Return the [X, Y] coordinate for the center point of the cell that contains the specified text.  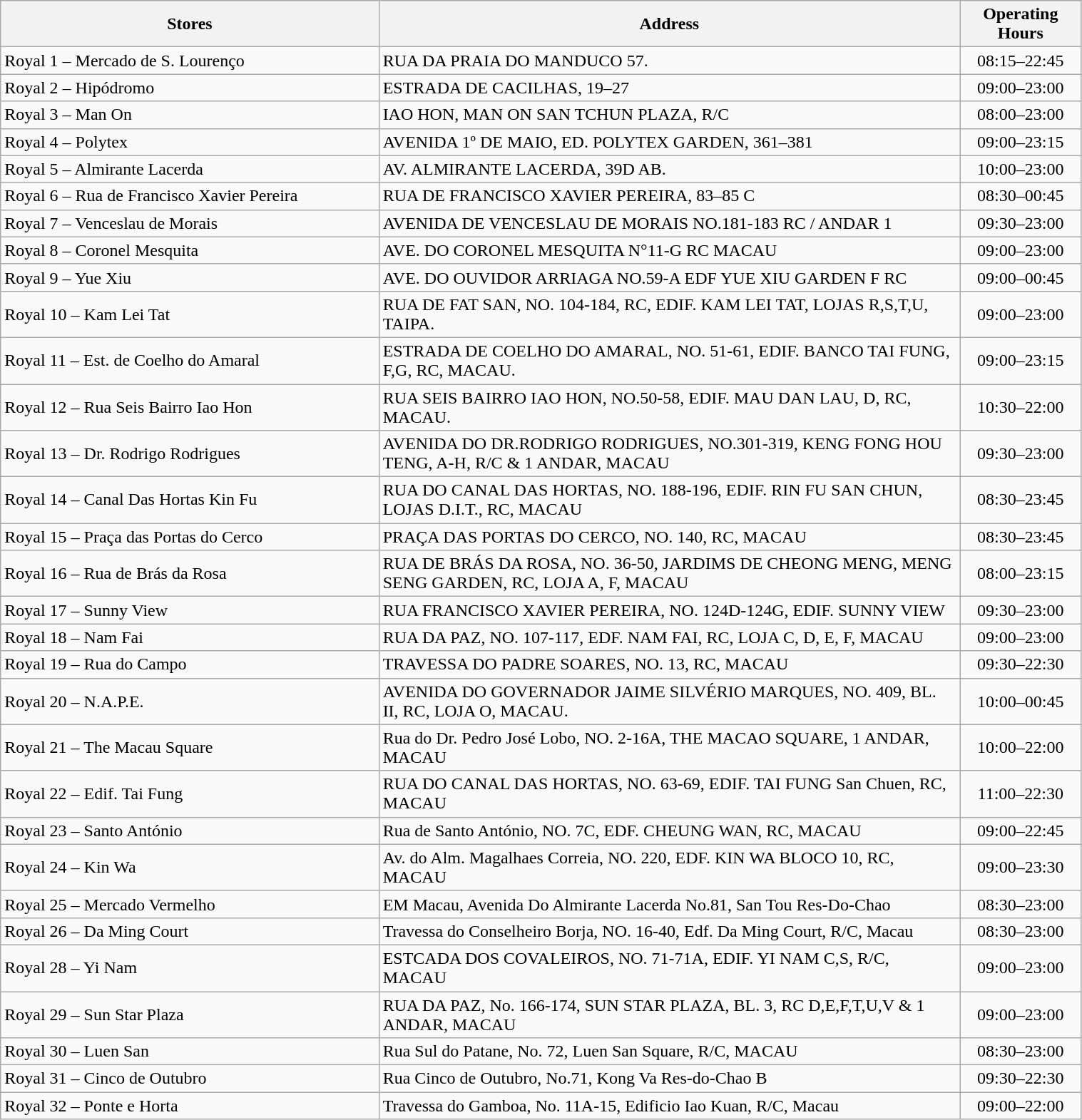
EM Macau, Avenida Do Almirante Lacerda No.81, San Tou Res-Do-Chao [669, 904]
Royal 18 – Nam Fai [190, 637]
Royal 5 – Almirante Lacerda [190, 169]
RUA SEIS BAIRRO IAO HON, NO.50-58, EDIF. MAU DAN LAU, D, RC, MACAU. [669, 406]
RUA DE BRÁS DA ROSA, NO. 36-50, JARDIMS DE CHEONG MENG, MENG SENG GARDEN, RC, LOJA A, F, MACAU [669, 573]
Royal 30 – Luen San [190, 1052]
Royal 31 – Cinco de Outubro [190, 1079]
ESTRADA DE CACILHAS, 19–27 [669, 88]
AV. ALMIRANTE LACERDA, 39D AB. [669, 169]
Rua Sul do Patane, No. 72, Luen San Square, R/C, MACAU [669, 1052]
Travessa do Conselheiro Borja, NO. 16-40, Edf. Da Ming Court, R/C, Macau [669, 931]
Royal 13 – Dr. Rodrigo Rodrigues [190, 453]
Royal 26 – Da Ming Court [190, 931]
TRAVESSA DO PADRE SOARES, NO. 13, RC, MACAU [669, 664]
Royal 24 – Kin Wa [190, 867]
Royal 17 – Sunny View [190, 610]
Royal 11 – Est. de Coelho do Amaral [190, 361]
09:00–23:30 [1021, 867]
Royal 32 – Ponte e Horta [190, 1106]
AVENIDA DE VENCESLAU DE MORAIS NO.181-183 RC / ANDAR 1 [669, 223]
RUA DA PAZ, NO. 107-117, EDF. NAM FAI, RC, LOJA C, D, E, F, MACAU [669, 637]
Rua de Santo António, NO. 7C, EDF. CHEUNG WAN, RC, MACAU [669, 831]
ESTRADA DE COELHO DO AMARAL, NO. 51-61, EDIF. BANCO TAI FUNG, F,G, RC, MACAU. [669, 361]
10:00–00:45 [1021, 702]
Royal 10 – Kam Lei Tat [190, 314]
Royal 2 – Hipódromo [190, 88]
AVENIDA DO DR.RODRIGO RODRIGUES, NO.301-319, KENG FONG HOU TENG, A-H, R/C & 1 ANDAR, MACAU [669, 453]
Stores [190, 24]
08:15–22:45 [1021, 61]
Royal 19 – Rua do Campo [190, 664]
Address [669, 24]
Operating Hours [1021, 24]
IAO HON, MAN ON SAN TCHUN PLAZA, R/C [669, 115]
Royal 20 – N.A.P.E. [190, 702]
08:30–00:45 [1021, 196]
Royal 23 – Santo António [190, 831]
RUA FRANCISCO XAVIER PEREIRA, NO. 124D-124G, EDIF. SUNNY VIEW [669, 610]
Royal 12 – Rua Seis Bairro Iao Hon [190, 406]
10:00–22:00 [1021, 747]
RUA DE FAT SAN, NO. 104-184, RC, EDIF. KAM LEI TAT, LOJAS R,S,T,U, TAIPA. [669, 314]
Royal 16 – Rua de Brás da Rosa [190, 573]
09:00–22:00 [1021, 1106]
Royal 9 – Yue Xiu [190, 277]
Travessa do Gamboa, No. 11A-15, Edificio Iao Kuan, R/C, Macau [669, 1106]
11:00–22:30 [1021, 794]
Royal 29 – Sun Star Plaza [190, 1014]
Royal 6 – Rua de Francisco Xavier Pereira [190, 196]
Royal 8 – Coronel Mesquita [190, 250]
Royal 25 – Mercado Vermelho [190, 904]
09:00–00:45 [1021, 277]
08:00–23:00 [1021, 115]
Royal 1 – Mercado de S. Lourenço [190, 61]
08:00–23:15 [1021, 573]
Royal 4 – Polytex [190, 142]
Rua do Dr. Pedro José Lobo, NO. 2-16A, THE MACAO SQUARE, 1 ANDAR, MACAU [669, 747]
Royal 22 – Edif. Tai Fung [190, 794]
Royal 15 – Praça das Portas do Cerco [190, 537]
Av. do Alm. Magalhaes Correia, NO. 220, EDF. KIN WA BLOCO 10, RC, MACAU [669, 867]
Rua Cinco de Outubro, No.71, Kong Va Res-do-Chao B [669, 1079]
PRAÇA DAS PORTAS DO CERCO, NO. 140, RC, MACAU [669, 537]
Royal 28 – Yi Nam [190, 968]
AVE. DO OUVIDOR ARRIAGA NO.59-A EDF YUE XIU GARDEN F RC [669, 277]
Royal 21 – The Macau Square [190, 747]
RUA DA PRAIA DO MANDUCO 57. [669, 61]
AVENIDA DO GOVERNADOR JAIME SILVÉRIO MARQUES, NO. 409, BL. II, RC, LOJA O, MACAU. [669, 702]
RUA DE FRANCISCO XAVIER PEREIRA, 83–85 C [669, 196]
Royal 3 – Man On [190, 115]
10:00–23:00 [1021, 169]
AVENIDA 1º DE MAIO, ED. POLYTEX GARDEN, 361–381 [669, 142]
RUA DA PAZ, No. 166-174, SUN STAR PLAZA, BL. 3, RC D,E,F,T,U,V & 1 ANDAR, MACAU [669, 1014]
RUA DO CANAL DAS HORTAS, NO. 188-196, EDIF. RIN FU SAN CHUN, LOJAS D.I.T., RC, MACAU [669, 500]
ESTCADA DOS COVALEIROS, NO. 71-71A, EDIF. YI NAM C,S, R/C, MACAU [669, 968]
Royal 14 – Canal Das Hortas Kin Fu [190, 500]
09:00–22:45 [1021, 831]
Royal 7 – Venceslau de Morais [190, 223]
AVE. DO CORONEL MESQUITA N°11-G RC MACAU [669, 250]
10:30–22:00 [1021, 406]
RUA DO CANAL DAS HORTAS, NO. 63-69, EDIF. TAI FUNG San Chuen, RC, MACAU [669, 794]
